Search for the cell housing the specified text and yield its (x, y) center coordinate. 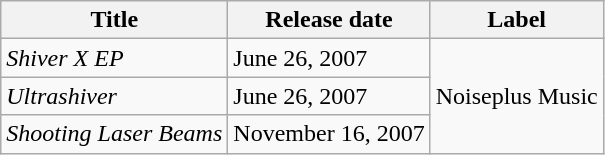
November 16, 2007 (329, 134)
Ultrashiver (114, 96)
Noiseplus Music (516, 96)
Title (114, 20)
Release date (329, 20)
Shiver X EP (114, 58)
Label (516, 20)
Shooting Laser Beams (114, 134)
